Extract the [x, y] coordinate from the center of the cell holding the provided text.  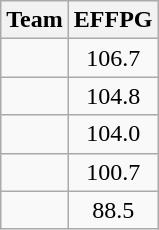
EFFPG [113, 20]
100.7 [113, 172]
104.0 [113, 134]
106.7 [113, 58]
88.5 [113, 210]
104.8 [113, 96]
Team [35, 20]
